Locate the cell with the specified text and output its (x, y) center coordinate. 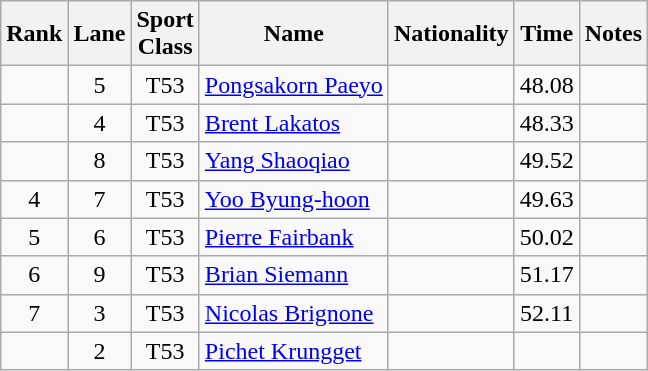
52.11 (546, 313)
Pichet Krungget (294, 351)
Notes (613, 34)
Rank (34, 34)
Time (546, 34)
Nationality (451, 34)
48.08 (546, 85)
49.63 (546, 199)
51.17 (546, 275)
SportClass (165, 34)
3 (100, 313)
Name (294, 34)
Brent Lakatos (294, 123)
Pierre Fairbank (294, 237)
Lane (100, 34)
Brian Siemann (294, 275)
2 (100, 351)
48.33 (546, 123)
Yoo Byung-hoon (294, 199)
Yang Shaoqiao (294, 161)
Nicolas Brignone (294, 313)
Pongsakorn Paeyo (294, 85)
9 (100, 275)
50.02 (546, 237)
8 (100, 161)
49.52 (546, 161)
